Determine the (x, y) coordinate at the center of the cell enclosing the given text.  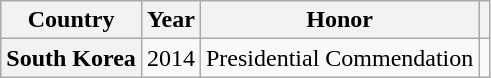
2014 (170, 58)
Honor (339, 20)
South Korea (72, 58)
Year (170, 20)
Country (72, 20)
Presidential Commendation (339, 58)
